Extract the [x, y] coordinate from the center of the cell holding the provided text.  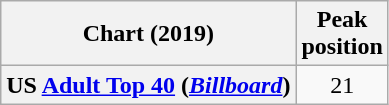
US Adult Top 40 (Billboard) [148, 85]
Peakposition [342, 34]
21 [342, 85]
Chart (2019) [148, 34]
